Extract the (x, y) coordinate from the center of the cell holding the provided text.  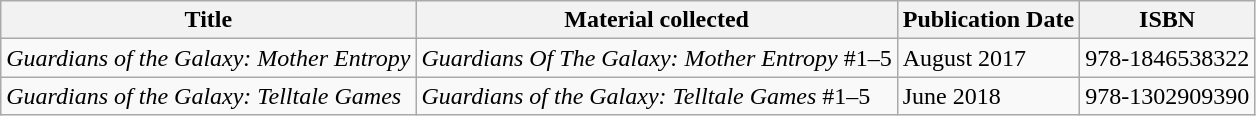
June 2018 (988, 96)
ISBN (1168, 20)
978-1302909390 (1168, 96)
978-1846538322 (1168, 58)
Guardians of the Galaxy: Telltale Games #1–5 (656, 96)
Material collected (656, 20)
Title (208, 20)
August 2017 (988, 58)
Guardians of the Galaxy: Mother Entropy (208, 58)
Publication Date (988, 20)
Guardians of the Galaxy: Telltale Games (208, 96)
Guardians Of The Galaxy: Mother Entropy #1–5 (656, 58)
